For the text-containing cell, return its midpoint in [x, y] coordinate format. 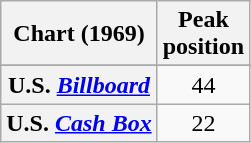
44 [203, 85]
U.S. Billboard [79, 85]
U.S. Cash Box [79, 123]
22 [203, 123]
Peakposition [203, 34]
Chart (1969) [79, 34]
